Return the (x, y) coordinate for the center point of the cell that contains the specified text.  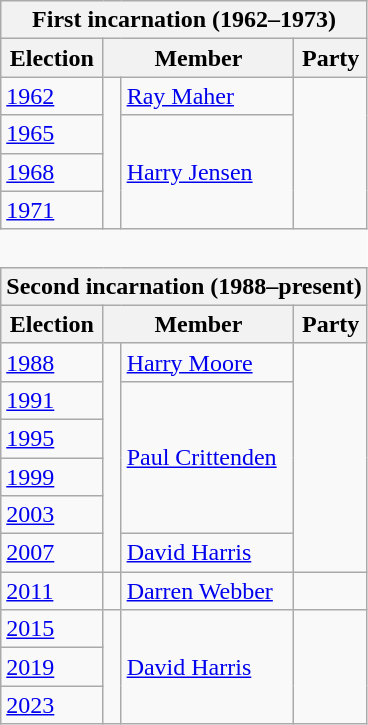
2019 (52, 667)
1991 (52, 400)
Ray Maher (208, 96)
2007 (52, 553)
2003 (52, 515)
1965 (52, 134)
Harry Jensen (208, 172)
Harry Moore (208, 362)
Darren Webber (208, 591)
1999 (52, 477)
Paul Crittenden (208, 457)
2015 (52, 629)
2023 (52, 705)
1995 (52, 438)
2011 (52, 591)
1962 (52, 96)
Second incarnation (1988–present) (184, 286)
1971 (52, 210)
1968 (52, 172)
1988 (52, 362)
First incarnation (1962–1973) (184, 20)
